Pinpoint the cell where the given text exists, returning its (x, y) midpoint coordinate. 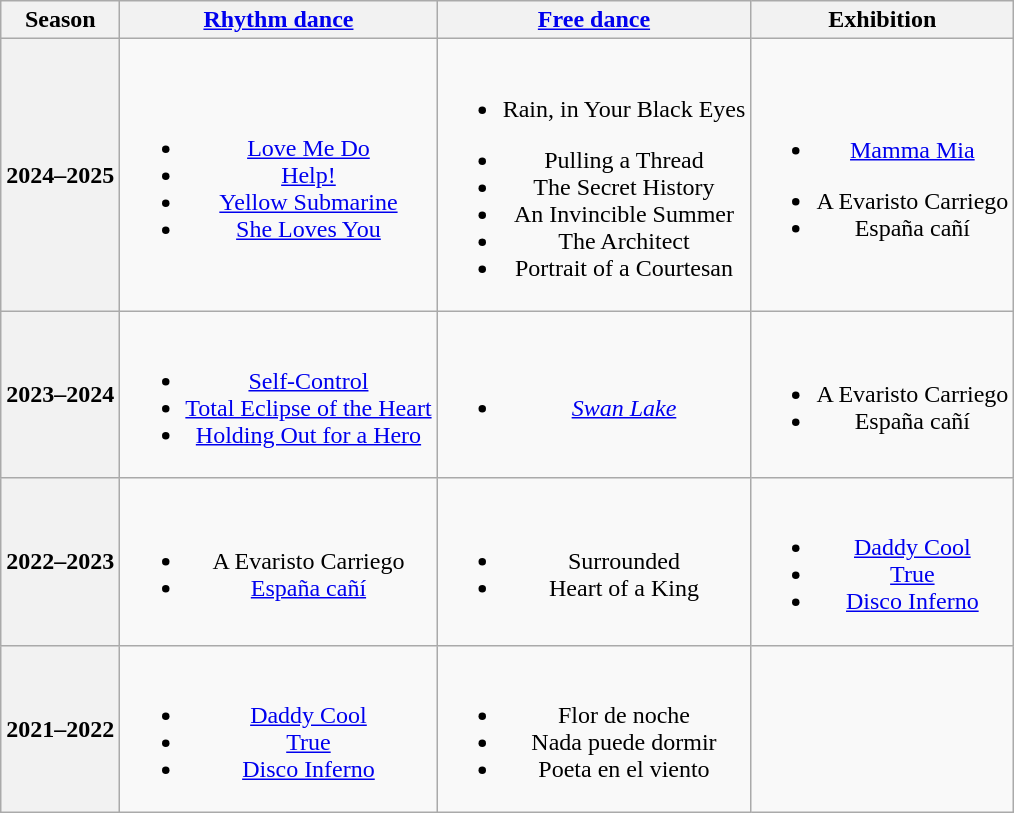
Love Me DoHelp!Yellow SubmarineShe Loves You (278, 175)
Season (60, 20)
2024–2025 (60, 175)
Rhythm dance (278, 20)
Swan Lake (594, 394)
Mamma Mia A Evaristo Carriego España cañí (882, 175)
2022–2023 (60, 562)
Self-Control Total Eclipse of the HeartHolding Out for a Hero (278, 394)
Rain, in Your Black Eyes Pulling a ThreadThe Secret HistoryAn Invincible SummerThe ArchitectPortrait of a Courtesan (594, 175)
2021–2022 (60, 728)
SurroundedHeart of a King (594, 562)
Free dance (594, 20)
Exhibition (882, 20)
Flor de nocheNada puede dormirPoeta en el viento (594, 728)
2023–2024 (60, 394)
